Identify which cell holds the provided text, then report its (x, y) central coordinate. 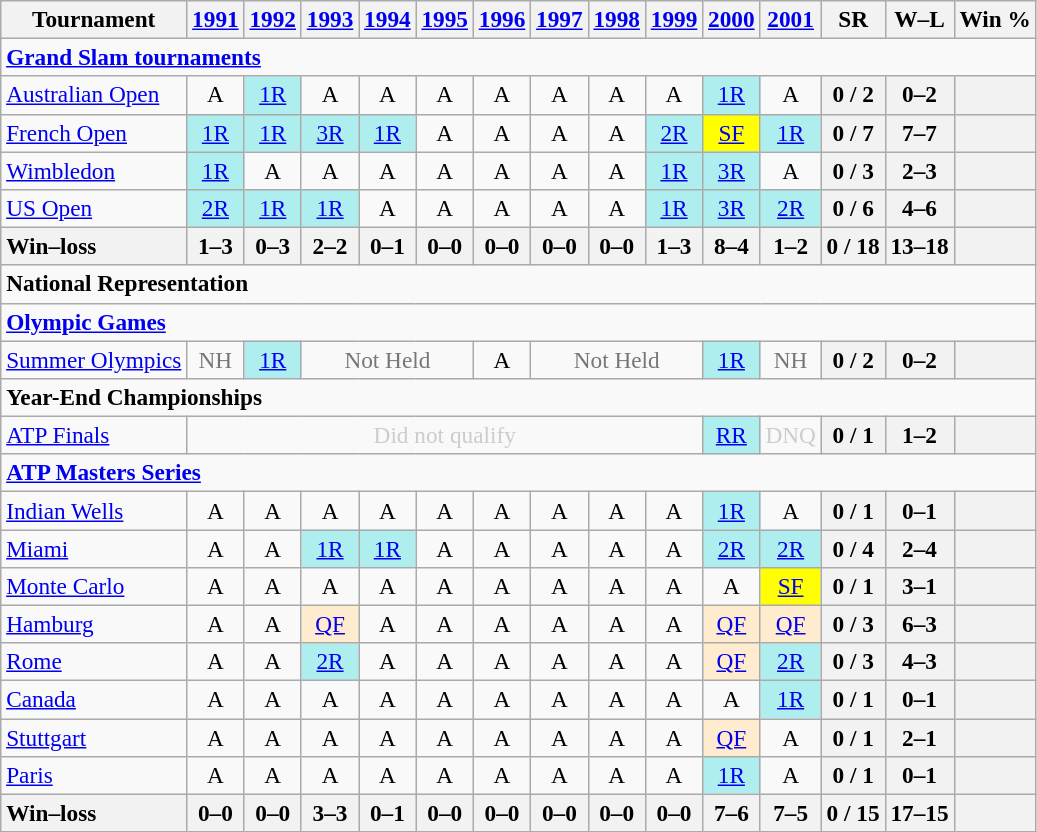
Hamburg (94, 624)
6–3 (920, 624)
Canada (94, 699)
1999 (674, 19)
7–6 (732, 813)
7–7 (920, 133)
Australian Open (94, 95)
ATP Masters Series (518, 473)
13–18 (920, 246)
Rome (94, 662)
0 / 15 (853, 813)
3–3 (330, 813)
0 / 6 (853, 208)
1997 (560, 19)
Miami (94, 548)
ATP Finals (94, 435)
3–1 (920, 586)
W–L (920, 19)
2–2 (330, 246)
Indian Wells (94, 510)
National Representation (518, 284)
4–6 (920, 208)
0 / 4 (853, 548)
0 / 18 (853, 246)
2000 (732, 19)
Monte Carlo (94, 586)
1993 (330, 19)
Win % (995, 19)
1991 (216, 19)
Tournament (94, 19)
Wimbledon (94, 170)
SR (853, 19)
0 / 7 (853, 133)
2–1 (920, 737)
2001 (790, 19)
Summer Olympics (94, 359)
DNQ (790, 435)
4–3 (920, 662)
1992 (272, 19)
17–15 (920, 813)
French Open (94, 133)
1996 (502, 19)
7–5 (790, 813)
Did not qualify (445, 435)
1995 (444, 19)
Year-End Championships (518, 397)
US Open (94, 208)
8–4 (732, 246)
Grand Slam tournaments (518, 57)
RR (732, 435)
1994 (388, 19)
Stuttgart (94, 737)
2–4 (920, 548)
Paris (94, 775)
1998 (616, 19)
0–3 (272, 246)
2–3 (920, 170)
Olympic Games (518, 322)
